Identify which cell holds the provided text, then report its (X, Y) central coordinate. 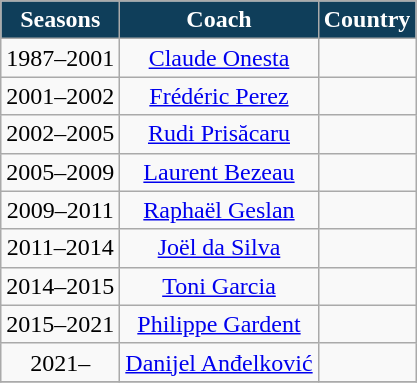
Country (367, 20)
1987–2001 (60, 58)
Danijel Anđelković (219, 362)
2015–2021 (60, 324)
2011–2014 (60, 248)
Coach (219, 20)
Claude Onesta (219, 58)
2005–2009 (60, 172)
Philippe Gardent (219, 324)
2002–2005 (60, 134)
Frédéric Perez (219, 96)
2001–2002 (60, 96)
2009–2011 (60, 210)
Laurent Bezeau (219, 172)
Rudi Prisăcaru (219, 134)
2021– (60, 362)
Seasons (60, 20)
2014–2015 (60, 286)
Raphaël Geslan (219, 210)
Toni Garcia (219, 286)
Joël da Silva (219, 248)
